Return the [X, Y] coordinate for the center point of the cell that contains the specified text.  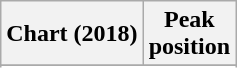
Chart (2018) [72, 34]
Peakposition [189, 34]
